Detect which cell encompasses the target text, then output its [X, Y] center coordinate. 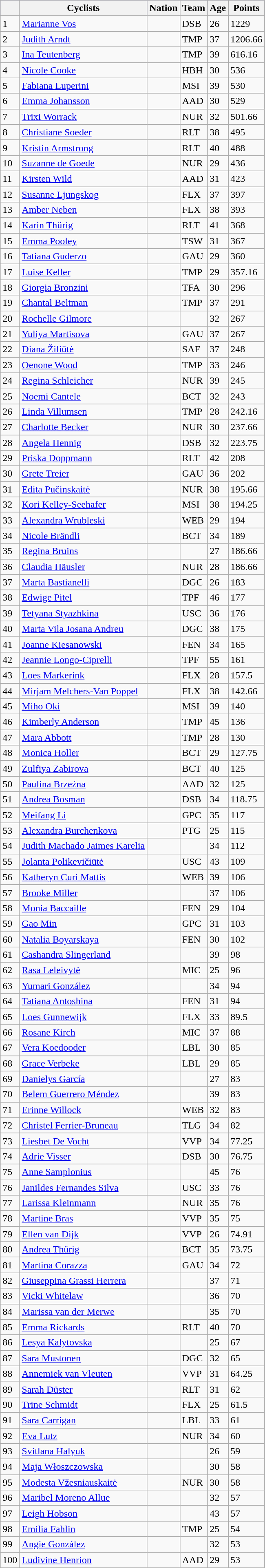
Andrea Thürig [83, 1250]
Kimberly Anderson [83, 722]
Trine Schmidt [83, 1405]
Fabiana Luperini [83, 86]
Christel Ferrier-Bruneau [83, 1125]
48 [10, 753]
TSW [194, 241]
66 [10, 1032]
118.75 [246, 799]
194.25 [246, 505]
Katheryn Curi Mattis [83, 877]
157.5 [246, 675]
Zulfiya Zabirova [83, 769]
102 [246, 939]
142.66 [246, 691]
9 [10, 148]
80 [10, 1250]
Ellen van Dijk [83, 1234]
616.16 [246, 55]
Charlotte Becker [83, 427]
530 [246, 86]
Martina Corazza [83, 1265]
Grete Treier [83, 474]
Judith Arndt [83, 39]
130 [246, 738]
79 [10, 1234]
161 [246, 660]
21 [10, 334]
Natalia Boyarskaya [83, 939]
529 [246, 101]
64 [10, 1001]
1206.66 [246, 39]
Age [218, 8]
63 [10, 986]
Jolanta Polikevičiūtė [83, 861]
Nicole Brändli [83, 536]
Susanne Ljungskog [83, 194]
44 [10, 691]
Suzanne de Goede [83, 163]
90 [10, 1405]
360 [246, 256]
237.66 [246, 427]
Noemi Cantele [83, 396]
Kori Kelley-Seehafer [83, 505]
Edwige Pitel [83, 598]
84 [10, 1312]
19 [10, 303]
183 [246, 582]
Team [194, 8]
Vicki Whitelaw [83, 1296]
47 [10, 738]
Ludivine Henrion [83, 1560]
Giuseppina Grassi Herrera [83, 1281]
Anne Samplonius [83, 1172]
13 [10, 210]
Diana Žiliūtė [83, 349]
17 [10, 272]
Marta Bastianelli [83, 582]
Mirjam Melchers-Van Poppel [83, 691]
Jeannie Longo-Ciprelli [83, 660]
68 [10, 1063]
Vera Koedooder [83, 1048]
488 [246, 148]
64.25 [246, 1374]
Andrea Bosman [83, 799]
242.16 [246, 411]
Maja Włoszczowska [83, 1467]
Alexandra Burchenkova [83, 830]
89.5 [246, 1017]
Sara Carrigan [83, 1420]
Rosane Kirch [83, 1032]
Grace Verbeke [83, 1063]
208 [246, 458]
Edita Pučinskaitė [83, 489]
Leigh Hobson [83, 1513]
291 [246, 303]
Regina Schleicher [83, 380]
115 [246, 830]
Mara Abbott [83, 738]
Trixi Worrack [83, 117]
176 [246, 613]
436 [246, 163]
Loes Gunnewijk [83, 1017]
TLG [194, 1125]
Luise Keller [83, 272]
92 [10, 1435]
194 [246, 520]
393 [246, 210]
24 [10, 380]
74.91 [246, 1234]
246 [246, 365]
Janildes Fernandes Silva [83, 1188]
Judith Machado Jaimes Karelia [83, 846]
248 [246, 349]
Kirsten Wild [83, 179]
Meifang Li [83, 815]
495 [246, 132]
Emma Johansson [83, 101]
Nicole Cooke [83, 70]
Angie González [83, 1544]
77.25 [246, 1141]
95 [10, 1482]
Tatiana Antoshina [83, 1001]
501.66 [246, 117]
Alexandra Wrubleski [83, 520]
Gao Min [83, 923]
Ina Teutenberg [83, 55]
Emma Pooley [83, 241]
423 [246, 179]
Monia Baccaille [83, 908]
97 [10, 1513]
16 [10, 256]
Eva Lutz [83, 1435]
Adrie Visser [83, 1156]
117 [246, 815]
Danielys García [83, 1079]
23 [10, 365]
Maribel Moreno Allue [83, 1498]
296 [246, 287]
397 [246, 194]
Yuliya Martisova [83, 334]
73 [10, 1141]
202 [246, 474]
1229 [246, 24]
Marta Vila Josana Andreu [83, 629]
20 [10, 318]
Emma Rickards [83, 1327]
Sarah Düster [83, 1389]
Oenone Wood [83, 365]
77 [10, 1203]
Sara Mustonen [83, 1358]
Miho Oki [83, 707]
127.75 [246, 753]
74 [10, 1156]
Paulina Brzeźna [83, 784]
52 [10, 815]
Regina Bruins [83, 551]
Tatiana Guderzo [83, 256]
22 [10, 349]
Yumari González [83, 986]
86 [10, 1343]
1 [10, 24]
56 [10, 877]
103 [246, 923]
Giorgia Bronzini [83, 287]
69 [10, 1079]
Points [246, 8]
Annemiek van Vleuten [83, 1374]
Kristin Armstrong [83, 148]
PTG [194, 830]
87 [10, 1358]
367 [246, 241]
Marianne Vos [83, 24]
8 [10, 132]
93 [10, 1451]
175 [246, 629]
100 [10, 1560]
Emilia Fahlin [83, 1529]
49 [10, 769]
Angela Hennig [83, 442]
11 [10, 179]
Joanne Kiesanowski [83, 644]
99 [10, 1544]
18 [10, 287]
81 [10, 1265]
536 [246, 70]
177 [246, 598]
73.75 [246, 1250]
76.75 [246, 1156]
50 [10, 784]
2 [10, 39]
Chantal Beltman [83, 303]
12 [10, 194]
61.5 [246, 1405]
Christiane Soeder [83, 132]
Amber Neben [83, 210]
91 [10, 1420]
Rochelle Gilmore [83, 318]
Claudia Häusler [83, 567]
Monica Holler [83, 753]
Larissa Kleinmann [83, 1203]
223.75 [246, 442]
78 [10, 1219]
Cyclists [83, 8]
7 [10, 117]
Belem Guerrero Méndez [83, 1094]
89 [10, 1389]
112 [246, 846]
Erinne Willock [83, 1110]
4 [10, 70]
3 [10, 55]
140 [246, 707]
10 [10, 163]
Tetyana Styazhkina [83, 613]
Linda Villumsen [83, 411]
136 [246, 722]
14 [10, 225]
Liesbet De Vocht [83, 1141]
243 [246, 396]
Cashandra Slingerland [83, 955]
189 [246, 536]
Brooke Miller [83, 892]
Martine Bras [83, 1219]
Marissa van der Merwe [83, 1312]
368 [246, 225]
HBH [194, 70]
5 [10, 86]
Karin Thürig [83, 225]
165 [246, 644]
195.66 [246, 489]
109 [246, 861]
Loes Markerink [83, 675]
Priska Doppmann [83, 458]
Rasa Leleivytė [83, 970]
TFA [194, 287]
Modesta Vžesniauskaitė [83, 1482]
51 [10, 799]
SAF [194, 349]
Svitlana Halyuk [83, 1451]
104 [246, 908]
245 [246, 380]
Nation [163, 8]
Lesya Kalytovska [83, 1343]
15 [10, 241]
357.16 [246, 272]
6 [10, 101]
